From the cell containing the given text, extract its center point as (X, Y) coordinate. 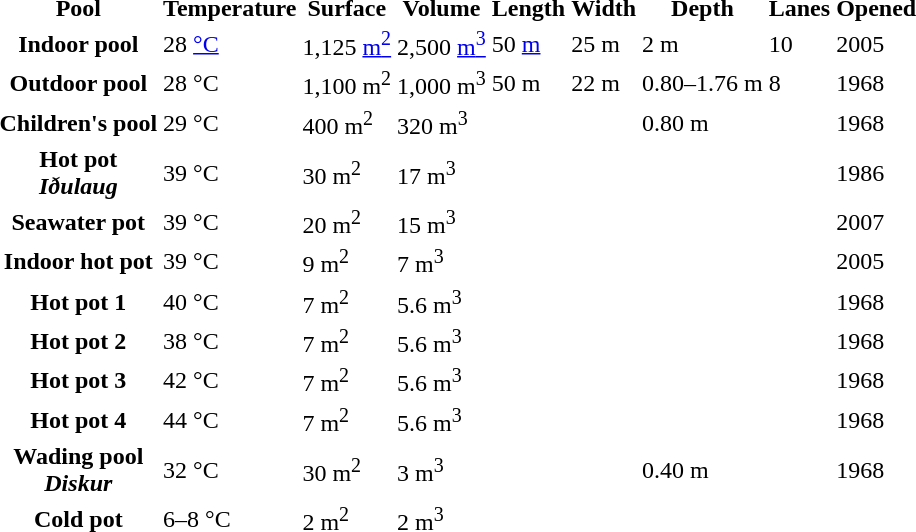
8 (799, 83)
320 m3 (442, 123)
0.80 m (703, 123)
2 m (703, 44)
15 m3 (442, 222)
29 °C (230, 123)
9 m2 (347, 262)
38 °C (230, 341)
10 (799, 44)
1,100 m2 (347, 83)
2,500 m3 (442, 44)
20 m2 (347, 222)
400 m2 (347, 123)
17 m3 (442, 172)
42 °C (230, 380)
22 m (604, 83)
1,000 m3 (442, 83)
44 °C (230, 420)
25 m (604, 44)
3 m3 (442, 470)
0.40 m (703, 470)
0.80–1.76 m (703, 83)
40 °C (230, 301)
7 m3 (442, 262)
1,125 m2 (347, 44)
32 °C (230, 470)
